Provide the [x, y] coordinate of the cell's center where the given text is located.  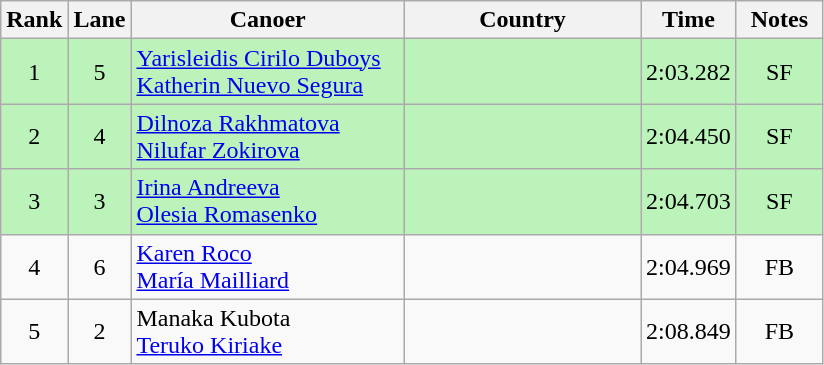
Manaka KubotaTeruko Kiriake [268, 332]
Time [689, 20]
2:04.969 [689, 266]
Country [522, 20]
Lane [100, 20]
1 [34, 72]
2:08.849 [689, 332]
Notes [779, 20]
Karen RocoMaría Mailliard [268, 266]
Yarisleidis Cirilo DuboysKatherin Nuevo Segura [268, 72]
Dilnoza RakhmatovaNilufar Zokirova [268, 136]
2:04.450 [689, 136]
Canoer [268, 20]
2:04.703 [689, 202]
Rank [34, 20]
6 [100, 266]
Irina AndreevaOlesia Romasenko [268, 202]
2:03.282 [689, 72]
